Search for the cell housing the specified text and yield its (X, Y) center coordinate. 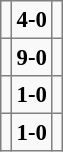
4-0 (32, 20)
9-0 (32, 57)
